Provide the [X, Y] coordinate of the cell's center where the given text is located.  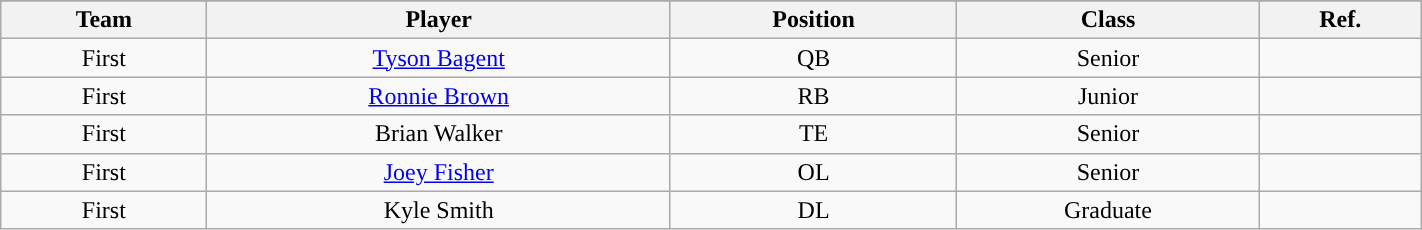
DL [813, 210]
Player [438, 20]
Team [104, 20]
Ronnie Brown [438, 96]
Class [1108, 20]
OL [813, 172]
Ref. [1340, 20]
Position [813, 20]
TE [813, 134]
Kyle Smith [438, 210]
Tyson Bagent [438, 58]
Brian Walker [438, 134]
Junior [1108, 96]
Joey Fisher [438, 172]
QB [813, 58]
Graduate [1108, 210]
RB [813, 96]
